Search for the cell housing the specified text and yield its [X, Y] center coordinate. 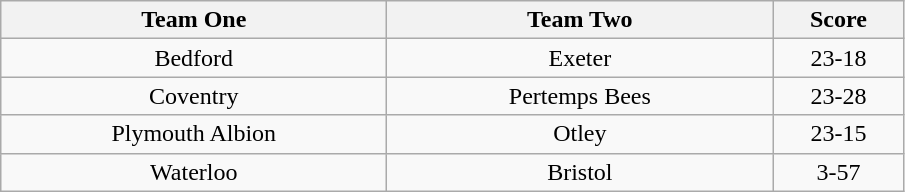
Plymouth Albion [194, 134]
Waterloo [194, 172]
Exeter [580, 58]
Bristol [580, 172]
Score [838, 20]
Bedford [194, 58]
23-28 [838, 96]
3-57 [838, 172]
Pertemps Bees [580, 96]
Team Two [580, 20]
Otley [580, 134]
Coventry [194, 96]
23-18 [838, 58]
Team One [194, 20]
23-15 [838, 134]
